Find where the given text appears and provide that cell's center as [X, Y] coordinate. 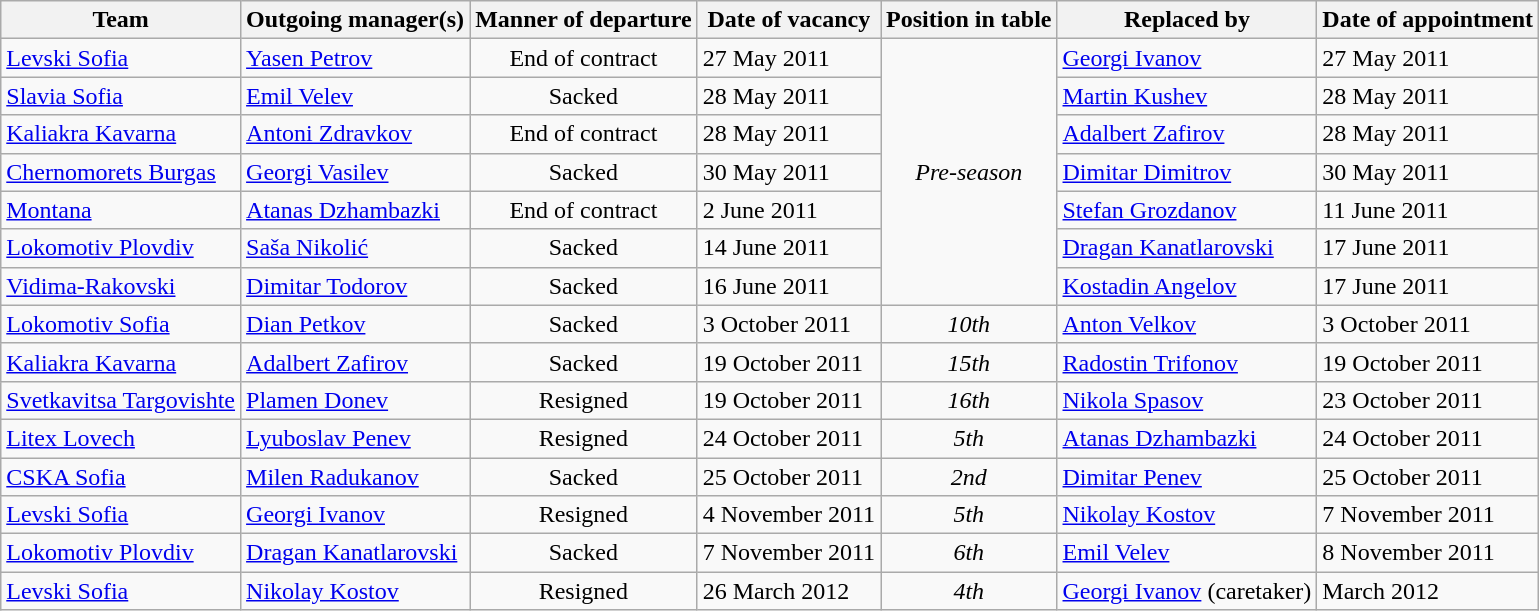
March 2012 [1428, 591]
Dimitar Todorov [356, 286]
Slavia Sofia [121, 96]
Date of appointment [1428, 20]
Plamen Donev [356, 400]
11 June 2011 [1428, 210]
4th [969, 591]
2 June 2011 [788, 210]
16th [969, 400]
Team [121, 20]
CSKA Sofia [121, 477]
Antoni Zdravkov [356, 134]
6th [969, 553]
Kostadin Angelov [1187, 286]
Anton Velkov [1187, 324]
Manner of departure [584, 20]
Stefan Grozdanov [1187, 210]
8 November 2011 [1428, 553]
Milen Radukanov [356, 477]
Replaced by [1187, 20]
Georgi Ivanov (caretaker) [1187, 591]
26 March 2012 [788, 591]
14 June 2011 [788, 248]
Radostin Trifonov [1187, 362]
2nd [969, 477]
Martin Kushev [1187, 96]
23 October 2011 [1428, 400]
Vidima-Rakovski [121, 286]
15th [969, 362]
Lokomotiv Sofia [121, 324]
Litex Lovech [121, 438]
Date of vacancy [788, 20]
Svetkavitsa Targovishte [121, 400]
Dian Petkov [356, 324]
4 November 2011 [788, 515]
10th [969, 324]
Saša Nikolić [356, 248]
Chernomorets Burgas [121, 172]
Pre-season [969, 172]
Dimitar Dimitrov [1187, 172]
Georgi Vasilev [356, 172]
Nikola Spasov [1187, 400]
16 June 2011 [788, 286]
Lyuboslav Penev [356, 438]
Dimitar Penev [1187, 477]
Position in table [969, 20]
Yasen Petrov [356, 58]
Outgoing manager(s) [356, 20]
Montana [121, 210]
